Capture the cell that displays the provided text and extract its (x, y) central coordinate. 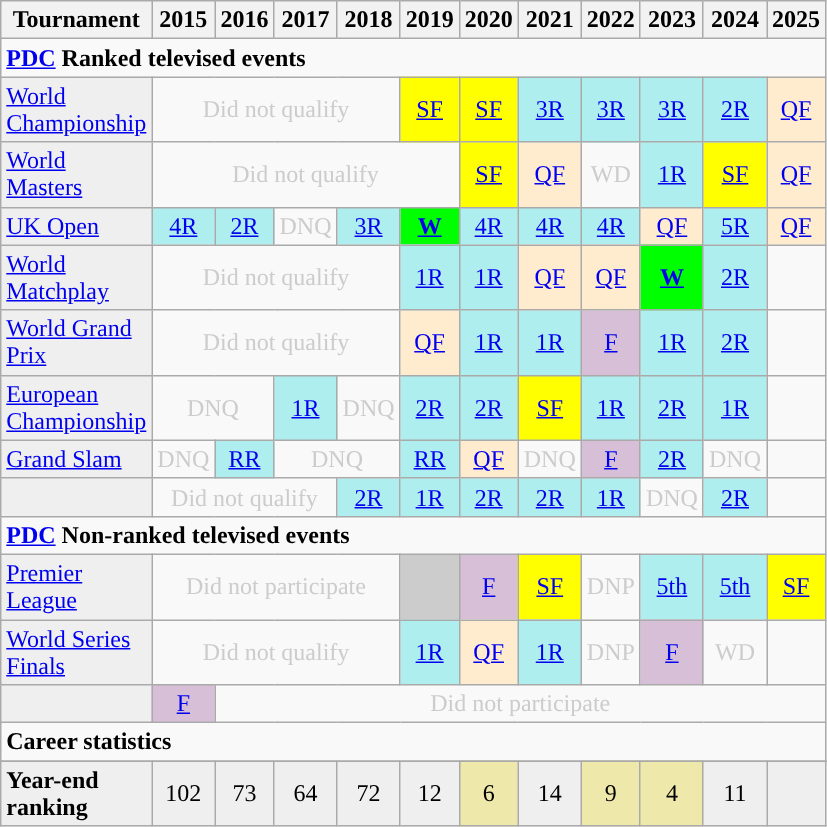
73 (244, 794)
UK Open (76, 226)
World Matchplay (76, 278)
4 (672, 794)
2022 (610, 20)
Grand Slam (76, 459)
PDC Ranked televised events (414, 58)
PDC Non-ranked televised events (414, 535)
14 (550, 794)
World Masters (76, 174)
Tournament (76, 20)
11 (734, 794)
2021 (550, 20)
World Championship (76, 110)
2019 (430, 20)
2015 (184, 20)
9 (610, 794)
2018 (368, 20)
World Series Finals (76, 652)
2023 (672, 20)
2016 (244, 20)
World Grand Prix (76, 342)
Premier League (76, 586)
5R (734, 226)
European Championship (76, 408)
72 (368, 794)
2020 (488, 20)
64 (306, 794)
2017 (306, 20)
2025 (796, 20)
12 (430, 794)
6 (488, 794)
Career statistics (414, 742)
2024 (734, 20)
Year-end ranking (76, 794)
102 (184, 794)
